Return the [X, Y] coordinate for the center point of the cell that contains the specified text.  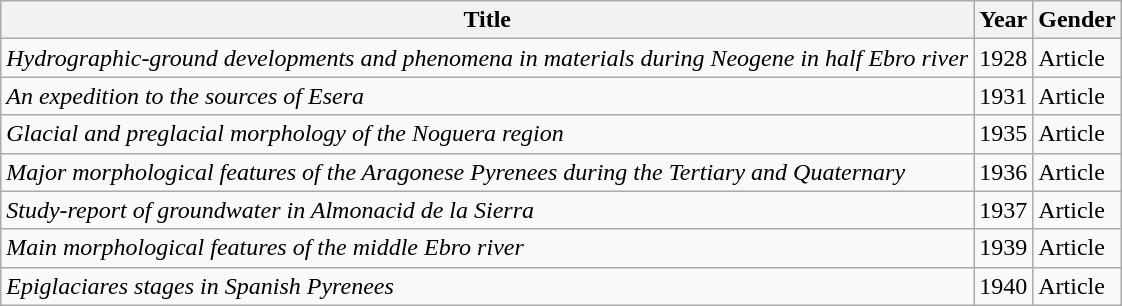
Title [488, 20]
Gender [1077, 20]
1928 [1004, 58]
1939 [1004, 248]
1940 [1004, 286]
Major morphological features of the Aragonese Pyrenees during the Tertiary and Quaternary [488, 172]
Hydrographic-ground developments and phenomena in materials during Neogene in half Ebro river [488, 58]
1936 [1004, 172]
An expedition to the sources of Esera [488, 96]
1937 [1004, 210]
Year [1004, 20]
1931 [1004, 96]
Main morphological features of the middle Ebro river [488, 248]
Study-report of groundwater in Almonacid de la Sierra [488, 210]
Glacial and preglacial morphology of the Noguera region [488, 134]
Epiglaciares stages in Spanish Pyrenees [488, 286]
1935 [1004, 134]
